Capture the cell that displays the provided text and extract its (x, y) central coordinate. 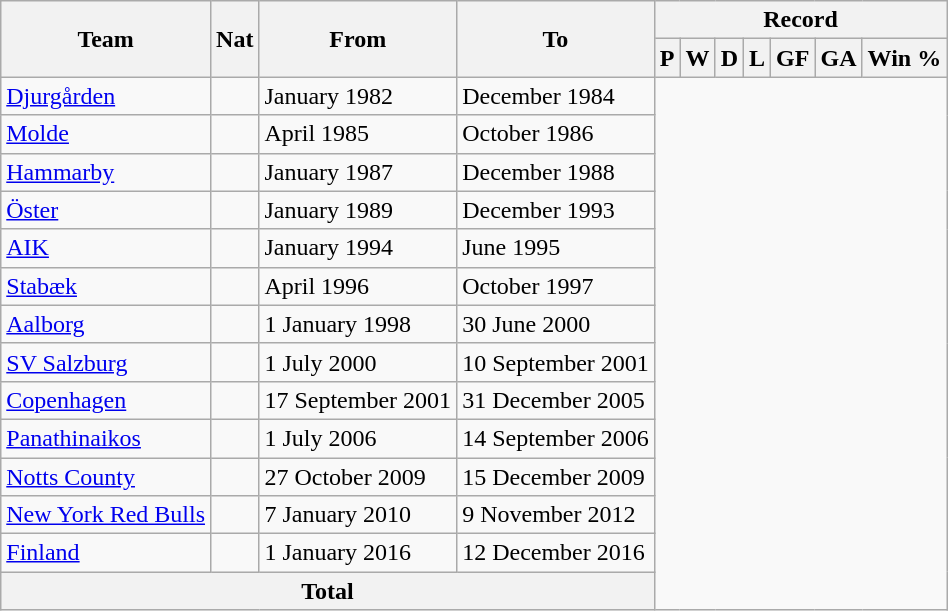
1 January 2016 (358, 553)
10 September 2001 (556, 362)
7 January 2010 (358, 515)
Djurgården (106, 96)
L (758, 58)
17 September 2001 (358, 400)
Hammarby (106, 172)
1 January 1998 (358, 324)
April 1985 (358, 134)
June 1995 (556, 248)
GF (793, 58)
Win % (904, 58)
Finland (106, 553)
January 1994 (358, 248)
Copenhagen (106, 400)
31 December 2005 (556, 400)
January 1982 (358, 96)
1 July 2006 (358, 438)
AIK (106, 248)
SV Salzburg (106, 362)
Panathinaikos (106, 438)
December 1988 (556, 172)
Stabæk (106, 286)
9 November 2012 (556, 515)
December 1993 (556, 210)
January 1987 (358, 172)
Aalborg (106, 324)
GA (838, 58)
W (698, 58)
12 December 2016 (556, 553)
October 1997 (556, 286)
New York Red Bulls (106, 515)
15 December 2009 (556, 477)
January 1989 (358, 210)
Total (328, 591)
October 1986 (556, 134)
Notts County (106, 477)
April 1996 (358, 286)
P (667, 58)
To (556, 39)
30 June 2000 (556, 324)
From (358, 39)
Öster (106, 210)
D (729, 58)
Record (800, 20)
Team (106, 39)
14 September 2006 (556, 438)
Molde (106, 134)
December 1984 (556, 96)
1 July 2000 (358, 362)
Nat (235, 39)
27 October 2009 (358, 477)
